Return the [X, Y] coordinate for the center point of the cell that contains the specified text.  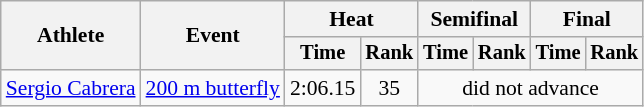
35 [389, 88]
Event [213, 36]
Athlete [71, 36]
did not advance [530, 88]
Heat [352, 19]
2:06.15 [322, 88]
Sergio Cabrera [71, 88]
Final [587, 19]
200 m butterfly [213, 88]
Semifinal [474, 19]
